Pinpoint the cell where the given text exists, returning its [X, Y] midpoint coordinate. 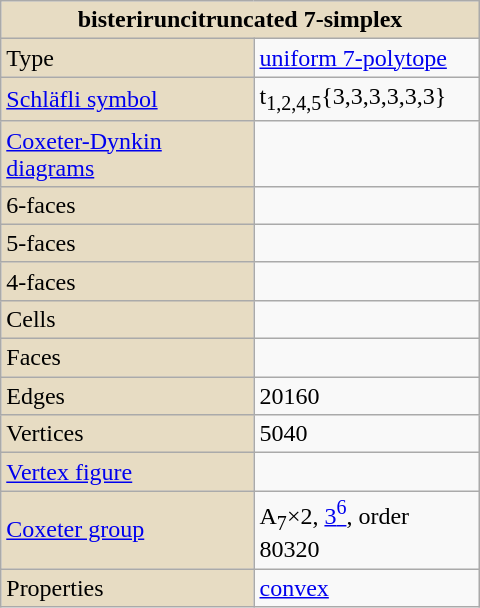
Type [128, 58]
Schläfli symbol [128, 99]
20160 [366, 396]
4-faces [128, 281]
5040 [366, 434]
Vertex figure [128, 472]
Properties [128, 588]
Edges [128, 396]
Vertices [128, 434]
6-faces [128, 205]
Coxeter-Dynkin diagrams [128, 154]
bisteriruncitruncated 7-simplex [240, 20]
uniform 7-polytope [366, 58]
Cells [128, 319]
5-faces [128, 243]
A7×2, 36, order 80320 [366, 530]
Coxeter group [128, 530]
Faces [128, 358]
convex [366, 588]
t1,2,4,5{3,3,3,3,3,3} [366, 99]
